Return the [x, y] coordinate for the center point of the cell that contains the specified text.  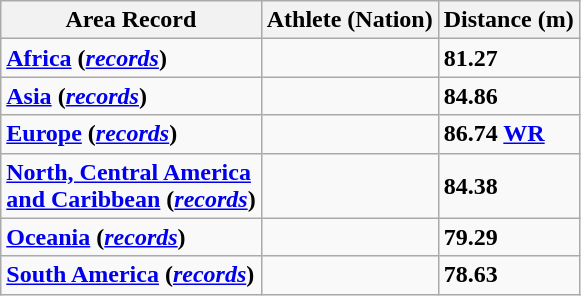
84.86 [508, 96]
81.27 [508, 58]
Athlete (Nation) [350, 20]
Oceania (records) [131, 237]
86.74 WR [508, 134]
84.38 [508, 186]
Distance (m) [508, 20]
Europe (records) [131, 134]
Asia (records) [131, 96]
South America (records) [131, 275]
Area Record [131, 20]
North, Central Americaand Caribbean (records) [131, 186]
Africa (records) [131, 58]
78.63 [508, 275]
79.29 [508, 237]
